Determine the (x, y) coordinate at the center of the cell enclosing the given text.  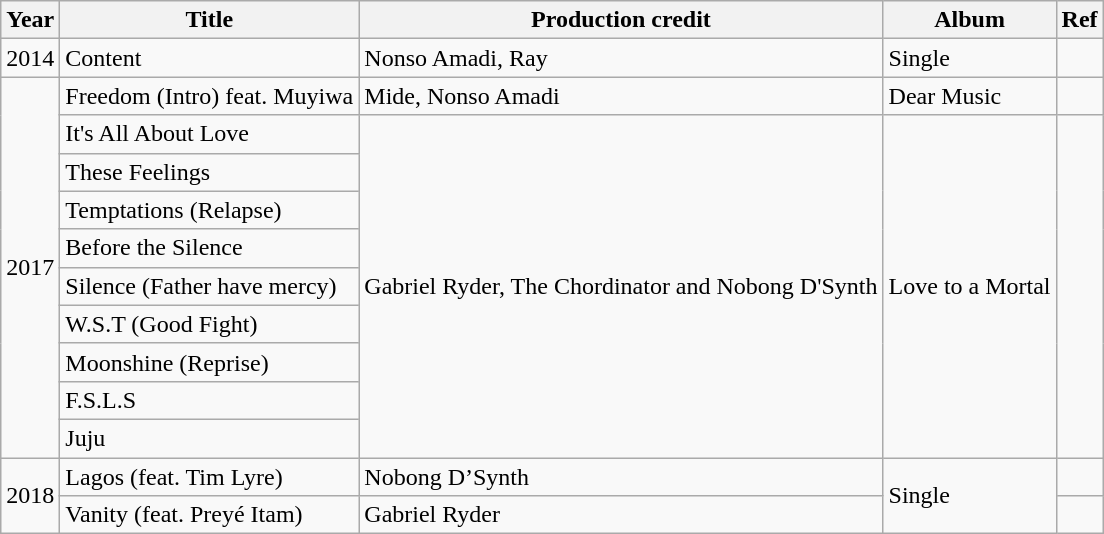
Title (210, 20)
Gabriel Ryder (621, 515)
2014 (30, 58)
Nobong D’Synth (621, 477)
It's All About Love (210, 134)
Gabriel Ryder, The Chordinator and Nobong D'Synth (621, 286)
Dear Music (970, 96)
Temptations (Relapse) (210, 210)
Production credit (621, 20)
2017 (30, 268)
Album (970, 20)
Love to a Mortal (970, 286)
2018 (30, 496)
Silence (Father have mercy) (210, 286)
Year (30, 20)
Before the Silence (210, 248)
Juju (210, 438)
Nonso Amadi, Ray (621, 58)
Mide, Nonso Amadi (621, 96)
W.S.T (Good Fight) (210, 324)
Freedom (Intro) feat. Muyiwa (210, 96)
Ref (1080, 20)
Lagos (feat. Tim Lyre) (210, 477)
Vanity (feat. Preyé Itam) (210, 515)
F.S.L.S (210, 400)
Content (210, 58)
These Feelings (210, 172)
Moonshine (Reprise) (210, 362)
